For the text-containing cell, return its midpoint in (x, y) coordinate format. 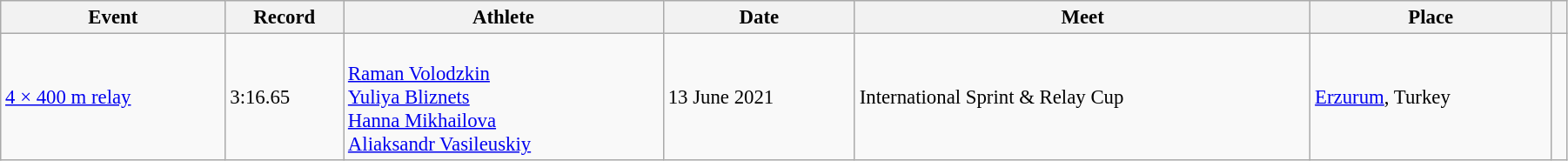
Athlete (504, 17)
3:16.65 (285, 97)
Raman VolodzkinYuliya BliznetsHanna MikhailovaAliaksandr Vasileuskiy (504, 97)
Place (1431, 17)
13 June 2021 (759, 97)
Erzurum, Turkey (1431, 97)
Meet (1082, 17)
4 × 400 m relay (113, 97)
International Sprint & Relay Cup (1082, 97)
Date (759, 17)
Record (285, 17)
Event (113, 17)
